From the cell containing the given text, extract its center point as [x, y] coordinate. 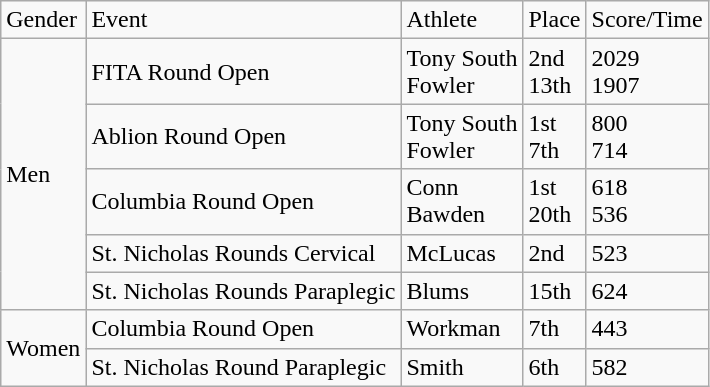
Women [44, 348]
Blums [462, 291]
618536 [647, 202]
6th [554, 367]
FITA Round Open [244, 72]
Workman [462, 329]
St. Nicholas Rounds Cervical [244, 253]
7th [554, 329]
Smith [462, 367]
Score/Time [647, 20]
St. Nicholas Rounds Paraplegic [244, 291]
Event [244, 20]
800714 [647, 136]
ConnBawden [462, 202]
McLucas [462, 253]
St. Nicholas Round Paraplegic [244, 367]
2nd [554, 253]
20291907 [647, 72]
624 [647, 291]
Gender [44, 20]
1st7th [554, 136]
Men [44, 174]
Athlete [462, 20]
Place [554, 20]
523 [647, 253]
582 [647, 367]
1st20th [554, 202]
15th [554, 291]
2nd13th [554, 72]
443 [647, 329]
Ablion Round Open [244, 136]
